Pinpoint the cell where the given text exists, returning its (x, y) midpoint coordinate. 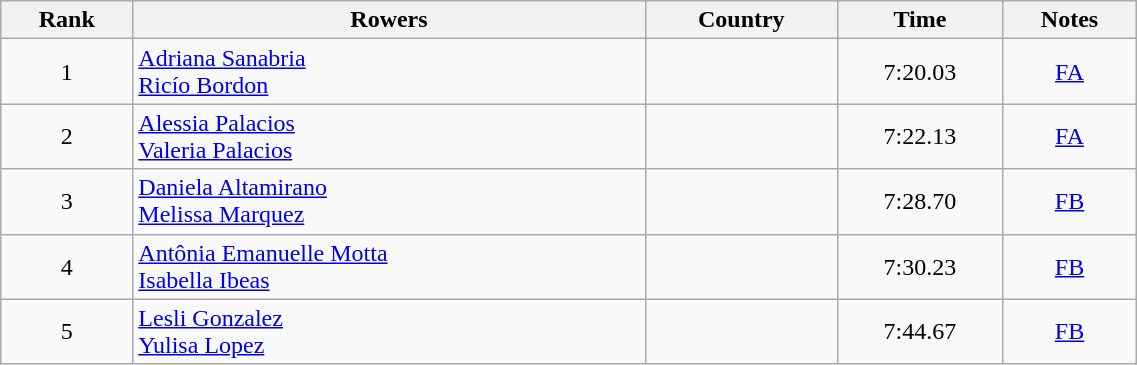
Notes (1070, 20)
5 (67, 332)
Lesli GonzalezYulisa Lopez (389, 332)
Country (741, 20)
Alessia PalaciosValeria Palacios (389, 136)
Daniela AltamiranoMelissa Marquez (389, 202)
Rowers (389, 20)
7:28.70 (920, 202)
4 (67, 266)
1 (67, 72)
7:20.03 (920, 72)
Time (920, 20)
7:22.13 (920, 136)
Antônia Emanuelle MottaIsabella Ibeas (389, 266)
Adriana SanabriaRicío Bordon (389, 72)
3 (67, 202)
7:30.23 (920, 266)
7:44.67 (920, 332)
Rank (67, 20)
2 (67, 136)
